For the text-containing cell, return its midpoint in [X, Y] coordinate format. 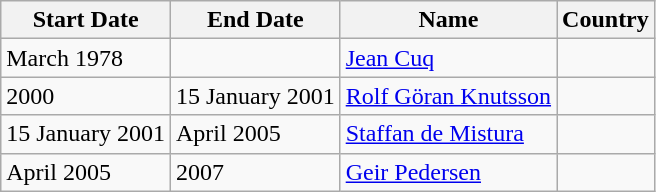
2007 [255, 172]
2000 [86, 96]
Start Date [86, 20]
Rolf Göran Knutsson [448, 96]
March 1978 [86, 58]
Geir Pedersen [448, 172]
End Date [255, 20]
Country [606, 20]
Jean Cuq [448, 58]
Name [448, 20]
Staffan de Mistura [448, 134]
